Identify which cell holds the provided text, then report its (X, Y) central coordinate. 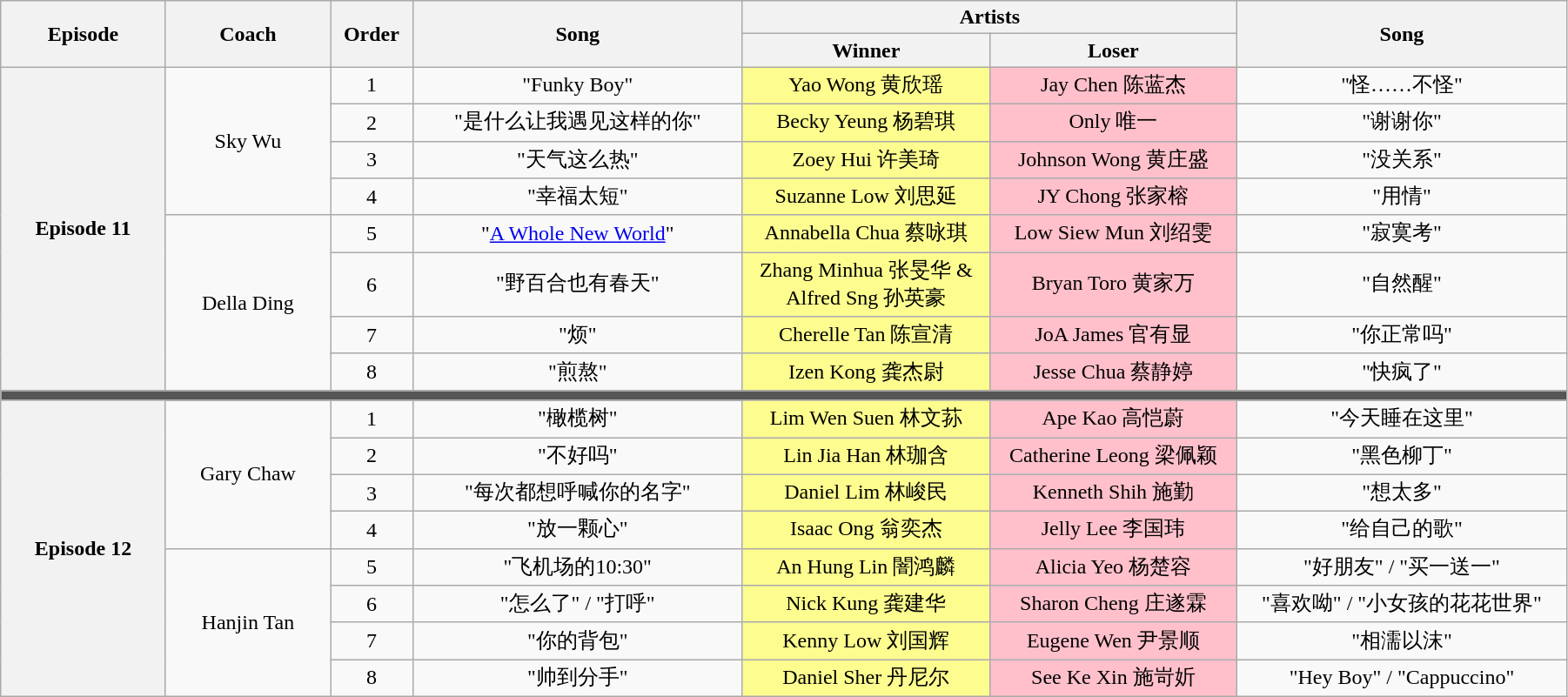
Artists (989, 17)
"幸福太短" (578, 197)
Isaac Ong 翁奕杰 (866, 531)
Annabella Chua 蔡咏琪 (866, 233)
Winner (866, 50)
Eugene Wen 尹景顺 (1113, 640)
"好朋友" / "买一送一" (1401, 567)
"自然醒" (1401, 285)
Suzanne Low 刘思延 (866, 197)
"Funky Boy" (578, 85)
"你正常吗" (1401, 336)
Catherine Leong 梁佩颖 (1113, 456)
"寂寞考" (1401, 233)
Kenneth Shih 施勤 (1113, 493)
"是什么让我遇见这样的你" (578, 122)
"橄榄树" (578, 419)
"怪……不怪" (1401, 85)
Izen Kong 龚杰尉 (866, 372)
"Hey Boy" / "Cappuccino" (1401, 679)
Episode 12 (84, 548)
Coach (247, 34)
Cherelle Tan 陈宣清 (866, 336)
Hanjin Tan (247, 622)
"今天睡在这里" (1401, 419)
"天气这么热" (578, 160)
Lin Jia Han 林珈含 (866, 456)
"用情" (1401, 197)
Lim Wen Suen 林文荪 (866, 419)
Nick Kung 龚建华 (866, 604)
"野百合也有春天" (578, 285)
"放一颗心" (578, 531)
Bryan Toro 黄家万 (1113, 285)
Ape Kao 高恺蔚 (1113, 419)
"喜欢呦" / "小女孩的花花世界" (1401, 604)
"A Whole New World" (578, 233)
Yao Wong 黄欣瑶 (866, 85)
Johnson Wong 黄庄盛 (1113, 160)
Sharon Cheng 庄遂霖 (1113, 604)
Jelly Lee 李国玮 (1113, 531)
Episode (84, 34)
Sky Wu (247, 141)
"不好吗" (578, 456)
"谢谢你" (1401, 122)
Daniel Lim 林峻民 (866, 493)
Gary Chaw (247, 474)
JY Chong 张家榕 (1113, 197)
Episode 11 (84, 229)
"你的背包" (578, 640)
"怎么了" / "打呼" (578, 604)
"每次都想呼喊你的名字" (578, 493)
Kenny Low 刘国辉 (866, 640)
Zhang Minhua 张旻华 & Alfred Sng 孙英豪 (866, 285)
"相濡以沫" (1401, 640)
Only 唯一 (1113, 122)
"帅到分手" (578, 679)
"没关系" (1401, 160)
"黑色柳丁" (1401, 456)
Zoey Hui 许美琦 (866, 160)
"煎熬" (578, 372)
Alicia Yeo 杨楚容 (1113, 567)
Daniel Sher 丹尼尔 (866, 679)
"想太多" (1401, 493)
JoA James 官有显 (1113, 336)
See Ke Xin 施岢妡 (1113, 679)
Jesse Chua 蔡静婷 (1113, 372)
Loser (1113, 50)
"给自己的歌" (1401, 531)
"飞机场的10:30" (578, 567)
"烦" (578, 336)
Della Ding (247, 303)
"快疯了" (1401, 372)
Jay Chen 陈蓝杰 (1113, 85)
Low Siew Mun 刘绍雯 (1113, 233)
Becky Yeung 杨碧琪 (866, 122)
An Hung Lin 闇鸿麟 (866, 567)
Order (372, 34)
